Capture the cell that displays the provided text and extract its [X, Y] central coordinate. 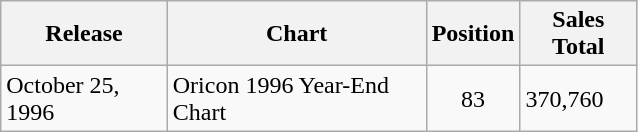
Position [473, 34]
October 25, 1996 [84, 98]
83 [473, 98]
370,760 [578, 98]
Sales Total [578, 34]
Chart [296, 34]
Oricon 1996 Year-End Chart [296, 98]
Release [84, 34]
